Determine the (x, y) coordinate at the center of the cell enclosing the given text.  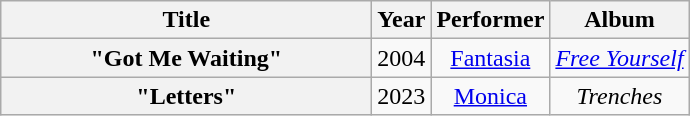
2004 (402, 58)
Free Yourself (620, 58)
"Letters" (186, 96)
Performer (490, 20)
Fantasia (490, 58)
Title (186, 20)
Trenches (620, 96)
Year (402, 20)
Album (620, 20)
Monica (490, 96)
2023 (402, 96)
"Got Me Waiting" (186, 58)
